Find where the given text appears and provide that cell's center as (X, Y) coordinate. 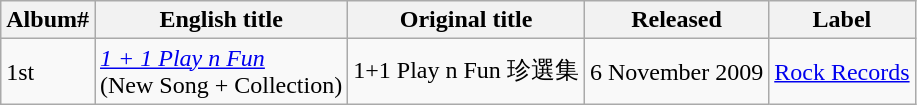
Released (676, 20)
Original title (466, 20)
Label (842, 20)
Rock Records (842, 72)
1+1 Play n Fun 珍選集 (466, 72)
6 November 2009 (676, 72)
Album# (48, 20)
1 + 1 Play n Fun(New Song + Collection) (220, 72)
1st (48, 72)
English title (220, 20)
